Pinpoint the cell where the given text exists, returning its (x, y) midpoint coordinate. 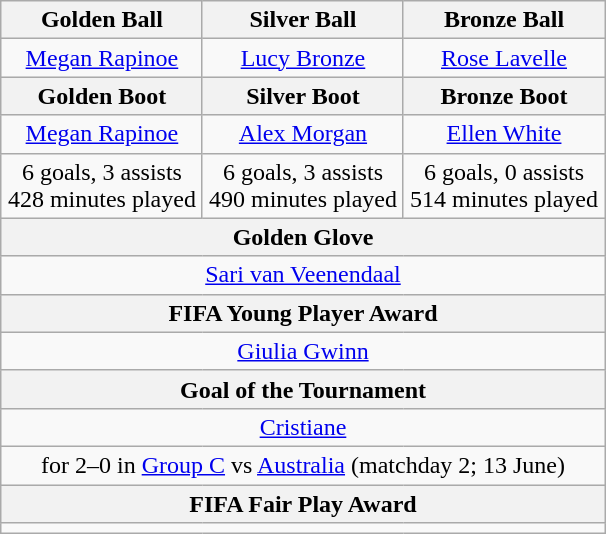
Sari van Veenendaal (302, 275)
Golden Boot (102, 96)
6 goals, 0 assists514 minutes played (504, 186)
FIFA Fair Play Award (302, 503)
Bronze Ball (504, 20)
Bronze Boot (504, 96)
6 goals, 3 assists490 minutes played (302, 186)
Silver Ball (302, 20)
Giulia Gwinn (302, 351)
Goal of the Tournament (302, 389)
Rose Lavelle (504, 58)
Golden Glove (302, 237)
Silver Boot (302, 96)
Cristiane (302, 427)
Golden Ball (102, 20)
Alex Morgan (302, 134)
Ellen White (504, 134)
for 2–0 in Group C vs Australia (matchday 2; 13 June) (302, 465)
Lucy Bronze (302, 58)
6 goals, 3 assists428 minutes played (102, 186)
FIFA Young Player Award (302, 313)
